Search for the cell housing the specified text and yield its [x, y] center coordinate. 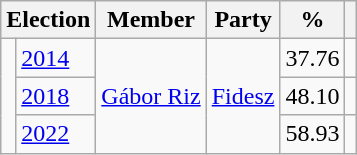
58.93 [312, 134]
Member [151, 20]
2022 [56, 134]
% [312, 20]
Election [48, 20]
2018 [56, 96]
37.76 [312, 58]
Gábor Riz [151, 96]
48.10 [312, 96]
2014 [56, 58]
Party [243, 20]
Fidesz [243, 96]
